Capture the cell that displays the provided text and extract its (x, y) central coordinate. 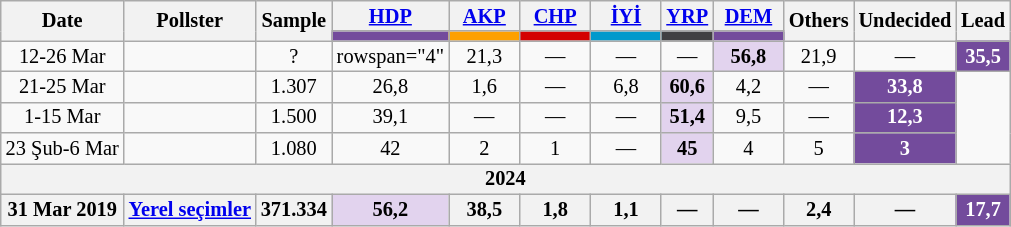
2,4 (819, 210)
9,5 (748, 118)
35,5 (983, 56)
23 Şub-6 Mar (62, 148)
56,2 (390, 210)
4,2 (748, 86)
1.500 (294, 118)
Undecided (906, 20)
Date (62, 20)
51,4 (687, 118)
1,8 (556, 210)
1.307 (294, 86)
1.080 (294, 148)
rowspan="4" (390, 56)
4 (748, 148)
42 (390, 148)
Others (819, 20)
HDP (390, 16)
5 (819, 148)
3 (906, 148)
33,8 (906, 86)
1,1 (626, 210)
38,5 (484, 210)
21-25 Mar (62, 86)
21,3 (484, 56)
1 (556, 148)
DEM (748, 16)
12,3 (906, 118)
? (294, 56)
2024 (506, 178)
12-26 Mar (62, 56)
371.334 (294, 210)
İYİ (626, 16)
39,1 (390, 118)
31 Mar 2019 (62, 210)
1,6 (484, 86)
CHP (556, 16)
6,8 (626, 86)
YRP (687, 16)
Pollster (190, 20)
56,8 (748, 56)
Lead (983, 20)
26,8 (390, 86)
21,9 (819, 56)
45 (687, 148)
2 (484, 148)
1-15 Mar (62, 118)
Sample (294, 20)
Yerel seçimler (190, 210)
17,7 (983, 210)
AKP (484, 16)
60,6 (687, 86)
